Determine the (X, Y) coordinate at the center of the cell enclosing the given text.  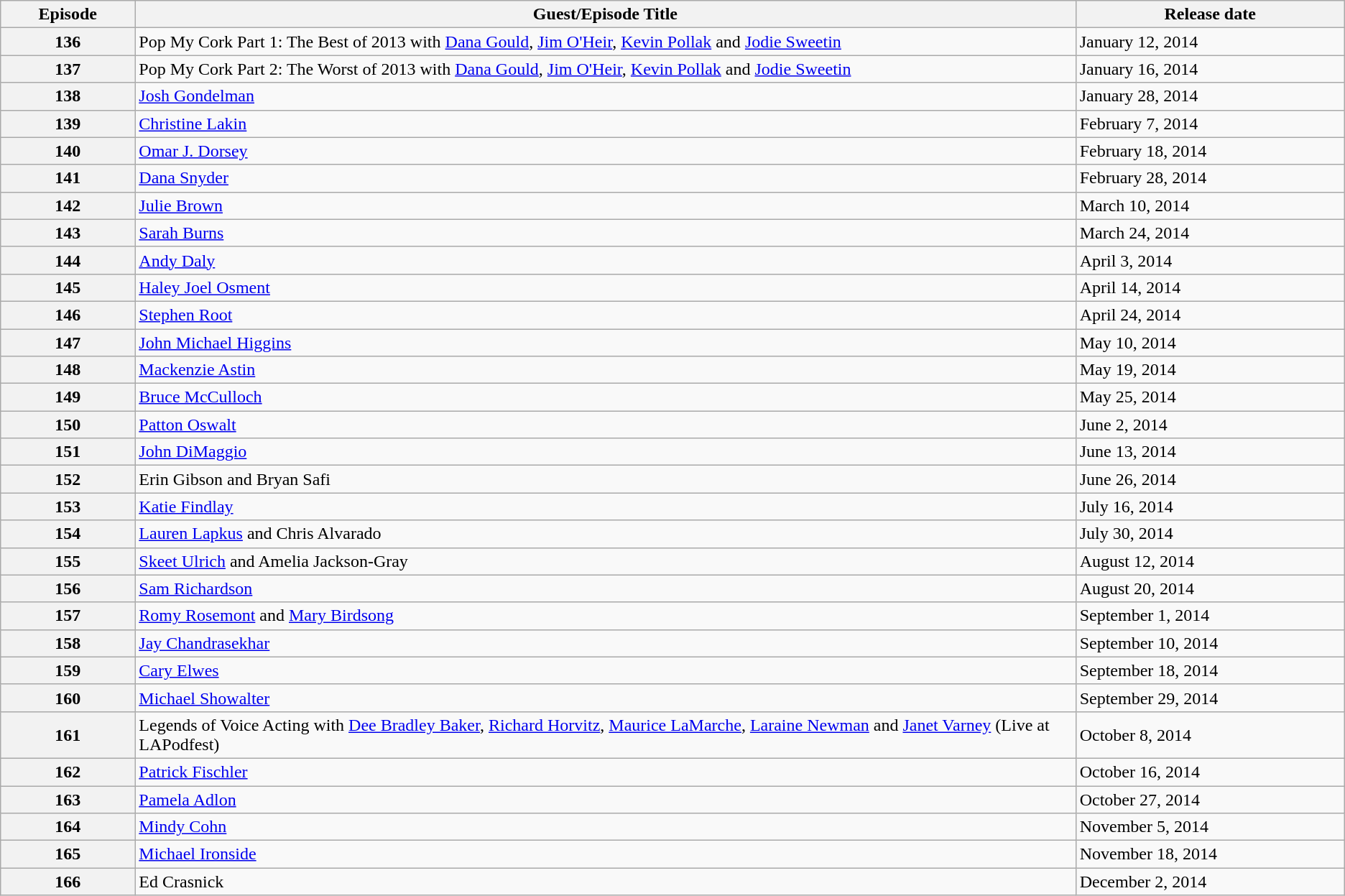
July 16, 2014 (1210, 507)
Josh Gondelman (605, 96)
February 7, 2014 (1210, 124)
December 2, 2014 (1210, 882)
140 (68, 151)
156 (68, 588)
152 (68, 479)
Omar J. Dorsey (605, 151)
Ed Crasnick (605, 882)
164 (68, 827)
159 (68, 670)
August 12, 2014 (1210, 561)
Legends of Voice Acting with Dee Bradley Baker, Richard Horvitz, Maurice LaMarche, Laraine Newman and Janet Varney (Live at LAPodfest) (605, 734)
April 14, 2014 (1210, 287)
Cary Elwes (605, 670)
143 (68, 233)
Michael Ironside (605, 854)
September 18, 2014 (1210, 670)
Andy Daly (605, 260)
Mackenzie Astin (605, 370)
January 28, 2014 (1210, 96)
Release date (1210, 14)
137 (68, 69)
Christine Lakin (605, 124)
149 (68, 397)
June 13, 2014 (1210, 452)
John Michael Higgins (605, 343)
Patton Oswalt (605, 425)
147 (68, 343)
136 (68, 42)
October 8, 2014 (1210, 734)
Sam Richardson (605, 588)
Patrick Fischler (605, 772)
150 (68, 425)
October 27, 2014 (1210, 800)
Mindy Cohn (605, 827)
March 10, 2014 (1210, 205)
146 (68, 315)
Julie Brown (605, 205)
153 (68, 507)
Haley Joel Osment (605, 287)
151 (68, 452)
Episode (68, 14)
Pamela Adlon (605, 800)
April 3, 2014 (1210, 260)
September 10, 2014 (1210, 643)
Bruce McCulloch (605, 397)
February 18, 2014 (1210, 151)
141 (68, 178)
October 16, 2014 (1210, 772)
Erin Gibson and Bryan Safi (605, 479)
Jay Chandrasekhar (605, 643)
Stephen Root (605, 315)
May 10, 2014 (1210, 343)
154 (68, 534)
148 (68, 370)
John DiMaggio (605, 452)
May 19, 2014 (1210, 370)
Michael Showalter (605, 698)
Pop My Cork Part 2: The Worst of 2013 with Dana Gould, Jim O'Heir, Kevin Pollak and Jodie Sweetin (605, 69)
January 16, 2014 (1210, 69)
Sarah Burns (605, 233)
Dana Snyder (605, 178)
November 5, 2014 (1210, 827)
157 (68, 616)
June 26, 2014 (1210, 479)
162 (68, 772)
Katie Findlay (605, 507)
February 28, 2014 (1210, 178)
145 (68, 287)
July 30, 2014 (1210, 534)
144 (68, 260)
March 24, 2014 (1210, 233)
155 (68, 561)
166 (68, 882)
Pop My Cork Part 1: The Best of 2013 with Dana Gould, Jim O'Heir, Kevin Pollak and Jodie Sweetin (605, 42)
May 25, 2014 (1210, 397)
August 20, 2014 (1210, 588)
139 (68, 124)
November 18, 2014 (1210, 854)
163 (68, 800)
160 (68, 698)
Romy Rosemont and Mary Birdsong (605, 616)
158 (68, 643)
September 29, 2014 (1210, 698)
September 1, 2014 (1210, 616)
142 (68, 205)
165 (68, 854)
June 2, 2014 (1210, 425)
January 12, 2014 (1210, 42)
Lauren Lapkus and Chris Alvarado (605, 534)
138 (68, 96)
Skeet Ulrich and Amelia Jackson-Gray (605, 561)
Guest/Episode Title (605, 14)
April 24, 2014 (1210, 315)
161 (68, 734)
